Pinpoint the cell where the given text exists, returning its (X, Y) midpoint coordinate. 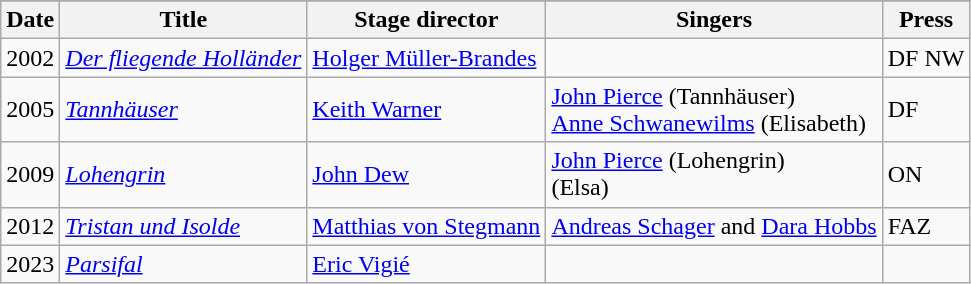
Keith Warner (426, 110)
Andreas Schager and Dara Hobbs (714, 226)
Singers (714, 20)
Press (926, 20)
2009 (30, 174)
Date (30, 20)
Tristan und Isolde (184, 226)
Eric Vigié (426, 264)
FAZ (926, 226)
Parsifal (184, 264)
ON (926, 174)
Holger Müller-Brandes (426, 58)
Stage director (426, 20)
John Pierce (Tannhäuser)Anne Schwanewilms (Elisabeth) (714, 110)
John Dew (426, 174)
2023 (30, 264)
Tannhäuser (184, 110)
Title (184, 20)
DF NW (926, 58)
DF (926, 110)
2005 (30, 110)
Matthias von Stegmann (426, 226)
John Pierce (Lohengrin) (Elsa) (714, 174)
Der fliegende Holländer (184, 58)
2012 (30, 226)
2002 (30, 58)
Lohengrin (184, 174)
